Detect which cell encompasses the target text, then output its (x, y) center coordinate. 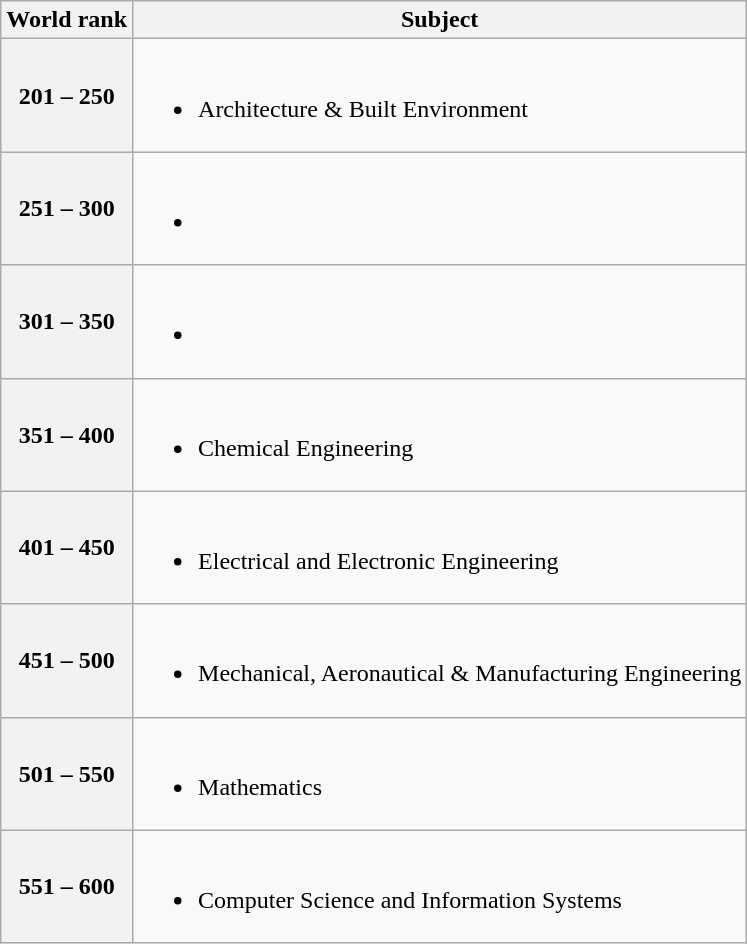
Chemical Engineering (440, 434)
551 – 600 (67, 886)
251 – 300 (67, 208)
401 – 450 (67, 548)
351 – 400 (67, 434)
Computer Science and Information Systems (440, 886)
201 – 250 (67, 96)
Mechanical, Aeronautical & Manufacturing Engineering (440, 660)
Architecture & Built Environment (440, 96)
501 – 550 (67, 774)
Electrical and Electronic Engineering (440, 548)
451 – 500 (67, 660)
Mathematics (440, 774)
Subject (440, 20)
World rank (67, 20)
301 – 350 (67, 322)
